Capture the cell that displays the provided text and extract its [x, y] central coordinate. 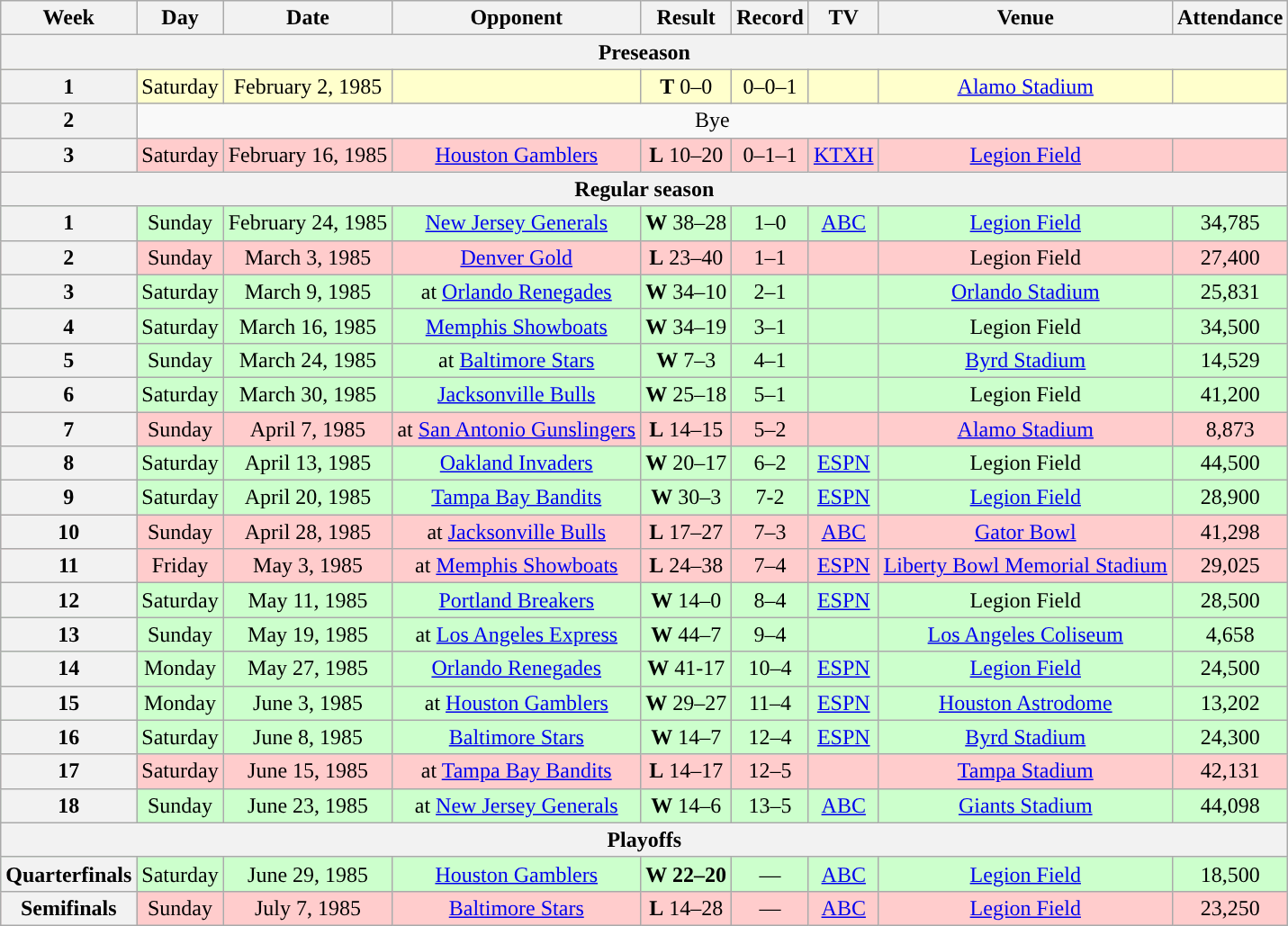
16 [68, 737]
14 [68, 669]
Venue [1025, 18]
34,500 [1229, 326]
May 3, 1985 [308, 566]
W 14–7 [686, 737]
April 7, 1985 [308, 429]
4–1 [770, 360]
12–5 [770, 771]
41,298 [1229, 532]
4,658 [1229, 634]
41,200 [1229, 394]
L 23–40 [686, 257]
34,785 [1229, 223]
5–2 [770, 429]
W 38–28 [686, 223]
10 [68, 532]
7–4 [770, 566]
W 7–3 [686, 360]
at Jacksonville Bulls [517, 532]
W 44–7 [686, 634]
12 [68, 600]
10–4 [770, 669]
at Baltimore Stars [517, 360]
Oakland Invaders [517, 463]
W 41-17 [686, 669]
June 15, 1985 [308, 771]
24,300 [1229, 737]
April 13, 1985 [308, 463]
7-2 [770, 498]
June 23, 1985 [308, 805]
March 9, 1985 [308, 292]
Day [180, 18]
at Los Angeles Express [517, 634]
17 [68, 771]
L 14–15 [686, 429]
at Memphis Showboats [517, 566]
Opponent [517, 18]
8,873 [1229, 429]
Week [68, 18]
L 14–28 [686, 908]
T 0–0 [686, 86]
13 [68, 634]
June 3, 1985 [308, 703]
9 [68, 498]
Orlando Stadium [1025, 292]
15 [68, 703]
June 29, 1985 [308, 874]
Regular season [644, 189]
at San Antonio Gunslingers [517, 429]
27,400 [1229, 257]
March 30, 1985 [308, 394]
Orlando Renegades [517, 669]
March 24, 1985 [308, 360]
April 28, 1985 [308, 532]
Liberty Bowl Memorial Stadium [1025, 566]
44,500 [1229, 463]
8 [68, 463]
at Orlando Renegades [517, 292]
W 25–18 [686, 394]
W 29–27 [686, 703]
42,131 [1229, 771]
Los Angeles Coliseum [1025, 634]
W 14–6 [686, 805]
24,500 [1229, 669]
L 10–20 [686, 155]
9–4 [770, 634]
W 14–0 [686, 600]
KTXH [843, 155]
March 16, 1985 [308, 326]
5 [68, 360]
Houston Astrodome [1025, 703]
44,098 [1229, 805]
February 2, 1985 [308, 86]
3–1 [770, 326]
11–4 [770, 703]
July 7, 1985 [308, 908]
Result [686, 18]
June 8, 1985 [308, 737]
5–1 [770, 394]
W 22–20 [686, 874]
25,831 [1229, 292]
Quarterfinals [68, 874]
1–1 [770, 257]
at Houston Gamblers [517, 703]
Portland Breakers [517, 600]
8–4 [770, 600]
February 16, 1985 [308, 155]
May 27, 1985 [308, 669]
Playoffs [644, 840]
28,900 [1229, 498]
February 24, 1985 [308, 223]
12–4 [770, 737]
W 20–17 [686, 463]
L 14–17 [686, 771]
Record [770, 18]
11 [68, 566]
Friday [180, 566]
23,250 [1229, 908]
18,500 [1229, 874]
13–5 [770, 805]
0–1–1 [770, 155]
L 24–38 [686, 566]
Bye [713, 121]
7–3 [770, 532]
L 17–27 [686, 532]
6 [68, 394]
28,500 [1229, 600]
Tampa Bay Bandits [517, 498]
May 11, 1985 [308, 600]
at Tampa Bay Bandits [517, 771]
Semifinals [68, 908]
W 30–3 [686, 498]
TV [843, 18]
29,025 [1229, 566]
1–0 [770, 223]
New Jersey Generals [517, 223]
March 3, 1985 [308, 257]
Jacksonville Bulls [517, 394]
0–0–1 [770, 86]
4 [68, 326]
Memphis Showboats [517, 326]
at New Jersey Generals [517, 805]
Giants Stadium [1025, 805]
18 [68, 805]
Tampa Stadium [1025, 771]
Denver Gold [517, 257]
W 34–10 [686, 292]
Attendance [1229, 18]
April 20, 1985 [308, 498]
Gator Bowl [1025, 532]
Preseason [644, 52]
Date [308, 18]
14,529 [1229, 360]
7 [68, 429]
6–2 [770, 463]
W 34–19 [686, 326]
13,202 [1229, 703]
2–1 [770, 292]
May 19, 1985 [308, 634]
